Return the [x, y] coordinate for the center point of the cell that contains the specified text.  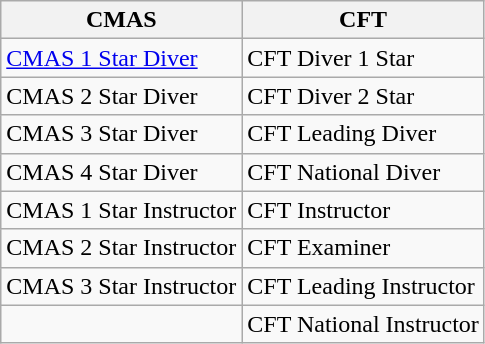
CFT National Diver [364, 172]
CFT Diver 1 Star [364, 58]
CMAS 4 Star Diver [122, 172]
CFT Leading Diver [364, 134]
CMAS 1 Star Instructor [122, 210]
CFT [364, 20]
CMAS 2 Star Diver [122, 96]
CMAS 1 Star Diver [122, 58]
CMAS 3 Star Instructor [122, 286]
CFT National Instructor [364, 324]
CFT Examiner [364, 248]
CMAS 3 Star Diver [122, 134]
CFT Leading Instructor [364, 286]
CMAS 2 Star Instructor [122, 248]
CMAS [122, 20]
CFT Diver 2 Star [364, 96]
CFT Instructor [364, 210]
